From the cell containing the given text, extract its center point as (x, y) coordinate. 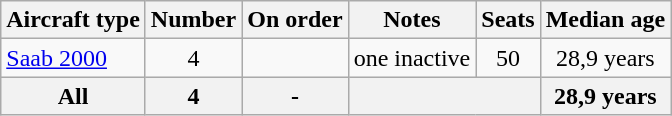
Number (193, 20)
Aircraft type (74, 20)
50 (508, 58)
one inactive (412, 58)
Notes (412, 20)
Median age (605, 20)
On order (295, 20)
All (74, 96)
Seats (508, 20)
- (295, 96)
Saab 2000 (74, 58)
